Scan for the cell matching the given text and deliver its [x, y] coordinate at center. 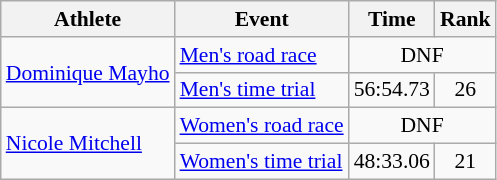
Women's road race [262, 126]
26 [466, 90]
Time [392, 19]
Nicole Mitchell [88, 144]
Dominique Mayho [88, 72]
Event [262, 19]
Rank [466, 19]
56:54.73 [392, 90]
Men's time trial [262, 90]
Men's road race [262, 55]
Women's time trial [262, 162]
Athlete [88, 19]
21 [466, 162]
48:33.06 [392, 162]
